Detect which cell encompasses the target text, then output its (X, Y) center coordinate. 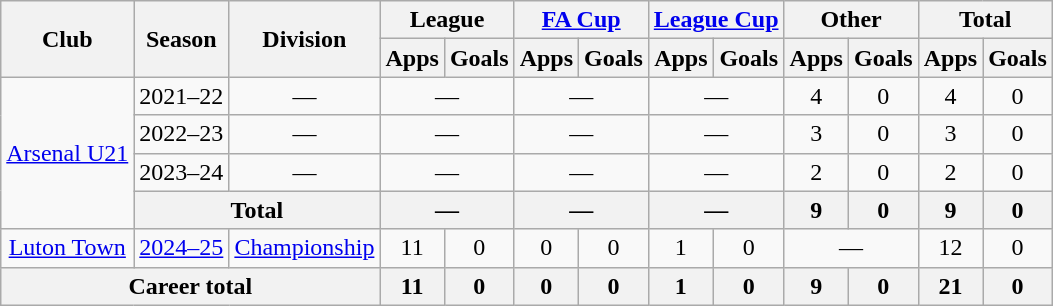
12 (950, 248)
Division (304, 39)
Arsenal U21 (68, 153)
Championship (304, 248)
League Cup (716, 20)
2021–22 (182, 96)
FA Cup (581, 20)
Other (851, 20)
League (447, 20)
Season (182, 39)
Luton Town (68, 248)
Club (68, 39)
2023–24 (182, 172)
21 (950, 286)
2022–23 (182, 134)
2024–25 (182, 248)
Career total (190, 286)
